Provide the (X, Y) coordinate of the cell's center where the given text is located.  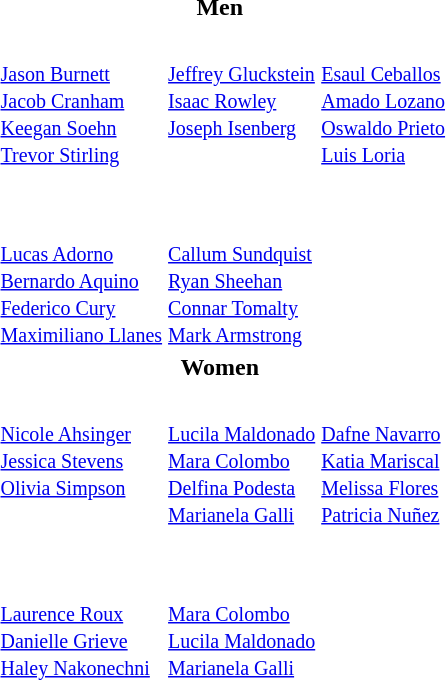
Lucila MaldonadoMara ColomboDelfina PodestaMarianela Galli (242, 460)
Callum SundquistRyan SheehanConnar TomaltyMark Armstrong (242, 280)
Jeffrey GlucksteinIsaac RowleyJoseph Isenberg (242, 100)
